Find where the given text appears and provide that cell's center as [X, Y] coordinate. 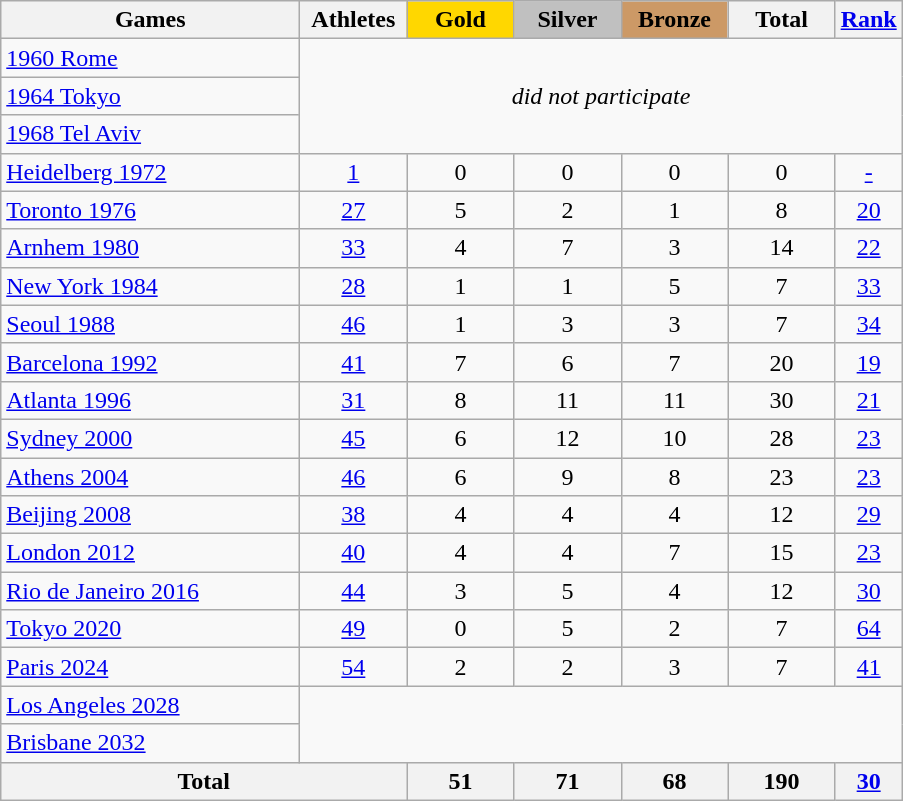
19 [868, 362]
27 [354, 210]
15 [782, 553]
29 [868, 515]
54 [354, 667]
40 [354, 553]
Brisbane 2032 [150, 743]
Gold [460, 20]
Arnhem 1980 [150, 248]
44 [354, 591]
190 [782, 781]
49 [354, 629]
71 [568, 781]
45 [354, 438]
Atlanta 1996 [150, 400]
Los Angeles 2028 [150, 705]
Paris 2024 [150, 667]
Sydney 2000 [150, 438]
34 [868, 324]
Games [150, 20]
Athens 2004 [150, 477]
London 2012 [150, 553]
1960 Rome [150, 58]
Bronze [674, 20]
did not participate [601, 96]
- [868, 172]
Tokyo 2020 [150, 629]
Beijing 2008 [150, 515]
Silver [568, 20]
Athletes [354, 20]
22 [868, 248]
Rio de Janeiro 2016 [150, 591]
51 [460, 781]
Toronto 1976 [150, 210]
10 [674, 438]
Heidelberg 1972 [150, 172]
38 [354, 515]
68 [674, 781]
64 [868, 629]
21 [868, 400]
New York 1984 [150, 286]
31 [354, 400]
Barcelona 1992 [150, 362]
9 [568, 477]
Rank [868, 20]
14 [782, 248]
Seoul 1988 [150, 324]
1968 Tel Aviv [150, 134]
1964 Tokyo [150, 96]
